Return (X, Y) of the center of cell containing provided text 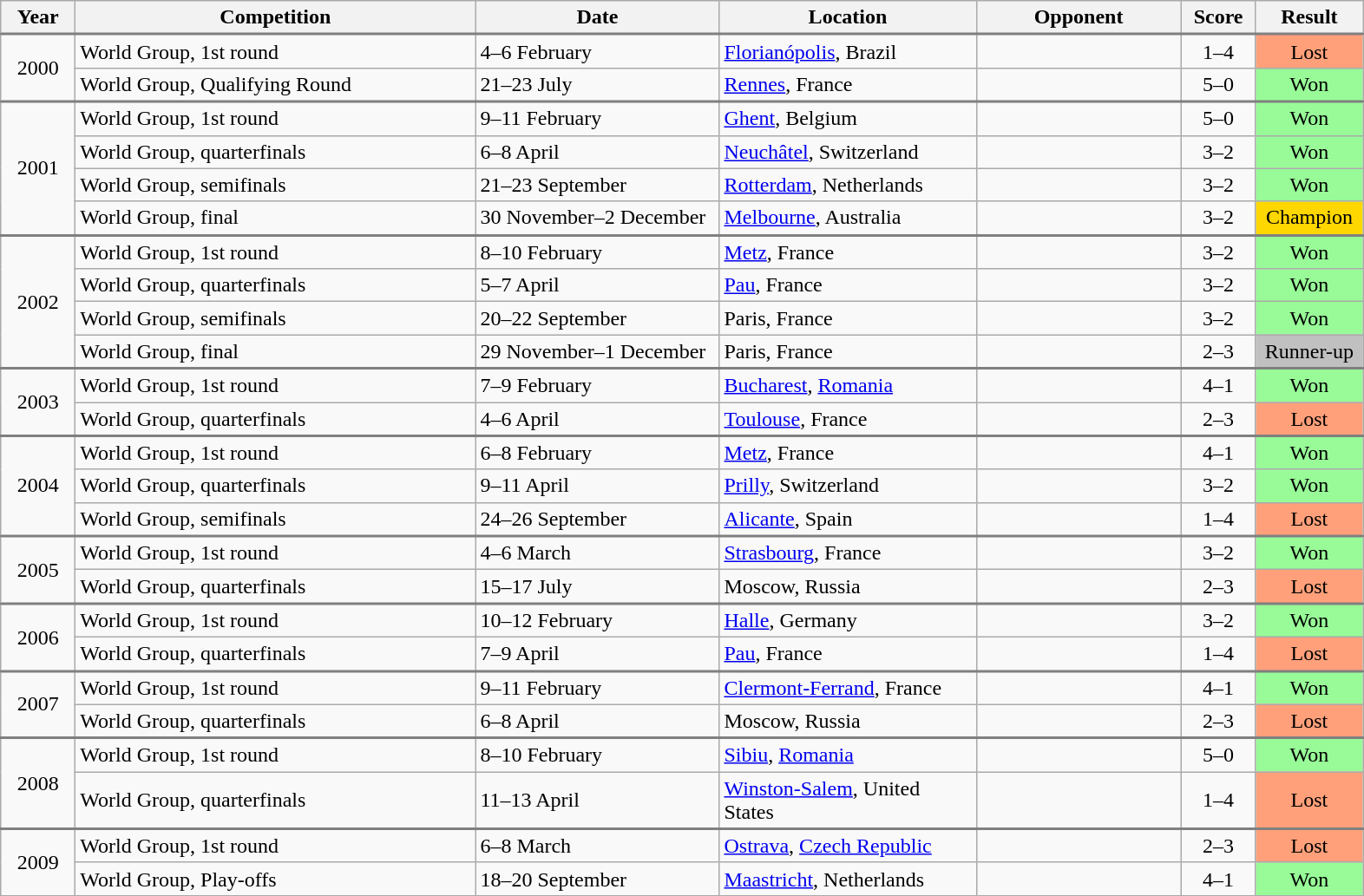
7–9 February (597, 385)
World Group, Play-offs (276, 879)
Ghent, Belgium (848, 118)
Winston-Salem, United States (848, 801)
Date (597, 17)
Opponent (1079, 17)
2003 (38, 402)
Ostrava, Czech Republic (848, 847)
2006 (38, 638)
Melbourne, Australia (848, 219)
20–22 September (597, 318)
2009 (38, 862)
Location (848, 17)
7–9 April (597, 654)
Prilly, Switzerland (848, 486)
2008 (38, 784)
11–13 April (597, 801)
29 November–1 December (597, 352)
30 November–2 December (597, 219)
10–12 February (597, 621)
Rennes, France (848, 85)
Toulouse, France (848, 420)
2007 (38, 704)
2002 (38, 302)
Neuchâtel, Switzerland (848, 152)
4–6 February (597, 52)
Competition (276, 17)
Sibiu, Romania (848, 755)
2005 (38, 570)
Strasbourg, France (848, 553)
2001 (38, 168)
Maastricht, Netherlands (848, 879)
Bucharest, Romania (848, 385)
Year (38, 17)
Result (1309, 17)
Clermont-Ferrand, France (848, 687)
24–26 September (597, 519)
4–6 April (597, 420)
Runner-up (1309, 352)
5–7 April (597, 285)
2000 (38, 69)
Rotterdam, Netherlands (848, 185)
4–6 March (597, 553)
Halle, Germany (848, 621)
21–23 July (597, 85)
9–11 April (597, 486)
18–20 September (597, 879)
15–17 July (597, 586)
Florianópolis, Brazil (848, 52)
6–8 March (597, 847)
6–8 February (597, 453)
Score (1218, 17)
Champion (1309, 219)
Alicante, Spain (848, 519)
21–23 September (597, 185)
2004 (38, 486)
World Group, Qualifying Round (276, 85)
